Return the [X, Y] coordinate for the center point of the cell that contains the specified text.  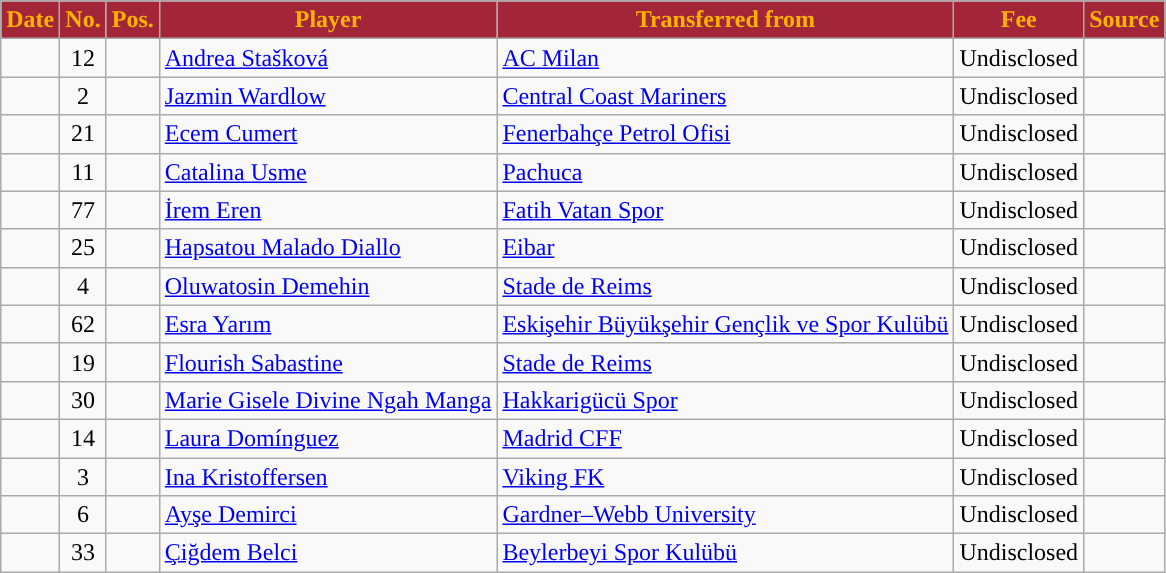
Fee [1019, 20]
4 [83, 286]
Pos. [132, 20]
30 [83, 400]
Gardner–Webb University [726, 515]
Esra Yarım [328, 324]
Central Coast Mariners [726, 96]
Ayşe Demirci [328, 515]
Hapsatou Malado Diallo [328, 248]
Ina Kristoffersen [328, 477]
21 [83, 134]
Source [1124, 20]
Transferred from [726, 20]
62 [83, 324]
Catalina Usme [328, 172]
77 [83, 210]
Çiğdem Belci [328, 553]
14 [83, 438]
2 [83, 96]
Oluwatosin Demehin [328, 286]
Player [328, 20]
Eskişehir Büyükşehir Gençlik ve Spor Kulübü [726, 324]
19 [83, 362]
Andrea Stašková [328, 58]
Marie Gisele Divine Ngah Manga [328, 400]
Flourish Sabastine [328, 362]
Hakkarigücü Spor [726, 400]
Eibar [726, 248]
Beylerbeyi Spor Kulübü [726, 553]
Date [30, 20]
6 [83, 515]
Fatih Vatan Spor [726, 210]
33 [83, 553]
25 [83, 248]
3 [83, 477]
Pachuca [726, 172]
Laura Domínguez [328, 438]
Viking FK [726, 477]
11 [83, 172]
Jazmin Wardlow [328, 96]
No. [83, 20]
İrem Eren [328, 210]
AC Milan [726, 58]
Ecem Cumert [328, 134]
Fenerbahçe Petrol Ofisi [726, 134]
Madrid CFF [726, 438]
12 [83, 58]
